Search for the cell housing the specified text and yield its (X, Y) center coordinate. 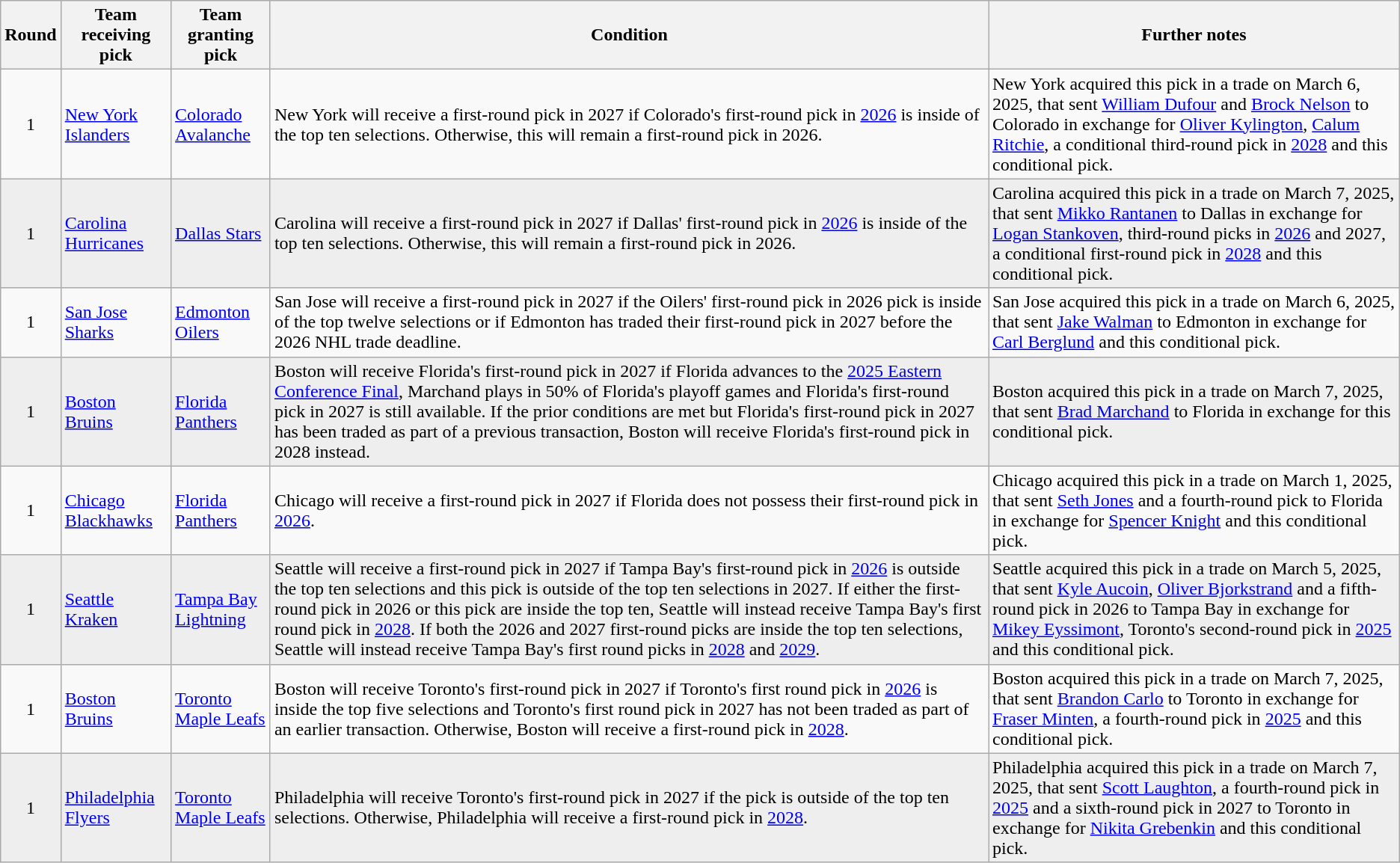
Team granting pick (221, 35)
Further notes (1194, 35)
Round (31, 35)
San Jose Sharks (115, 322)
Colorado Avalanche (221, 124)
Carolina Hurricanes (115, 233)
Chicago will receive a first-round pick in 2027 if Florida does not possess their first-round pick in 2026. (629, 510)
Dallas Stars (221, 233)
Edmonton Oilers (221, 322)
Team receiving pick (115, 35)
Boston acquired this pick in a trade on March 7, 2025, that sent Brad Marchand to Florida in exchange for this conditional pick. (1194, 411)
New York Islanders (115, 124)
Chicago Blackhawks (115, 510)
Condition (629, 35)
Seattle Kraken (115, 609)
San Jose acquired this pick in a trade on March 6, 2025, that sent Jake Walman to Edmonton in exchange for Carl Berglund and this conditional pick. (1194, 322)
Tampa Bay Lightning (221, 609)
Philadelphia Flyers (115, 808)
